Pinpoint the cell where the given text exists, returning its [X, Y] midpoint coordinate. 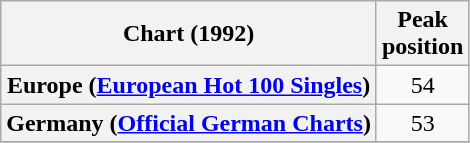
54 [422, 85]
53 [422, 123]
Germany (Official German Charts) [189, 123]
Peakposition [422, 34]
Europe (European Hot 100 Singles) [189, 85]
Chart (1992) [189, 34]
